Pinpoint the cell where the given text exists, returning its [X, Y] midpoint coordinate. 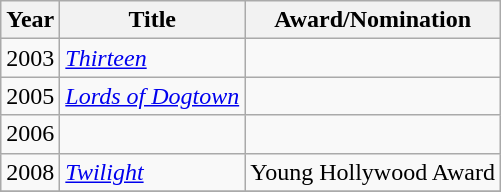
2008 [30, 172]
Lords of Dogtown [152, 96]
2003 [30, 58]
Year [30, 20]
Thirteen [152, 58]
Award/Nomination [373, 20]
2005 [30, 96]
2006 [30, 134]
Title [152, 20]
Twilight [152, 172]
Young Hollywood Award [373, 172]
